Locate the cell with the specified text and output its (X, Y) center coordinate. 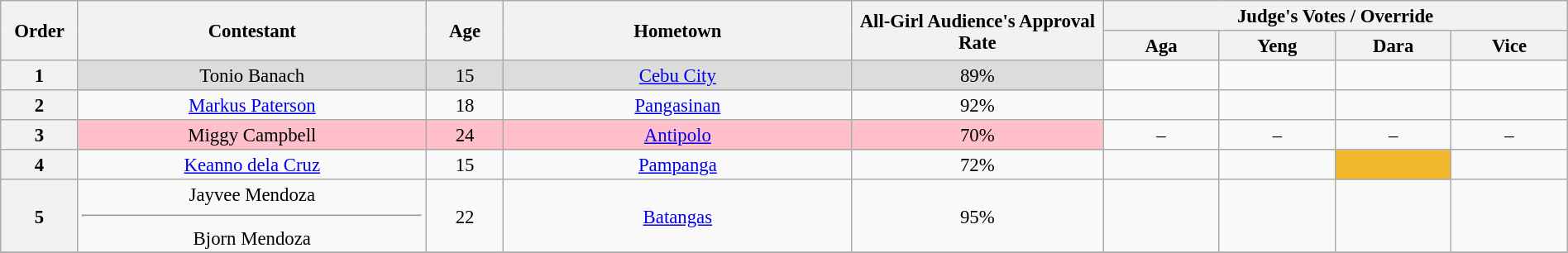
2 (40, 105)
Batangas (678, 217)
Antipolo (678, 135)
Hometown (678, 31)
95% (978, 217)
4 (40, 165)
Miggy Campbell (251, 135)
1 (40, 75)
Judge's Votes / Override (1335, 16)
70% (978, 135)
Aga (1161, 45)
Dara (1394, 45)
Pampanga (678, 165)
3 (40, 135)
Age (465, 31)
18 (465, 105)
Order (40, 31)
92% (978, 105)
89% (978, 75)
Keanno dela Cruz (251, 165)
Markus Paterson (251, 105)
Tonio Banach (251, 75)
Jayvee Mendoza Bjorn Mendoza (251, 217)
Vice (1509, 45)
24 (465, 135)
Cebu City (678, 75)
Pangasinan (678, 105)
Contestant (251, 31)
22 (465, 217)
5 (40, 217)
72% (978, 165)
All-Girl Audience's Approval Rate (978, 31)
Yeng (1277, 45)
